Provide the [x, y] coordinate of the cell's center where the given text is located.  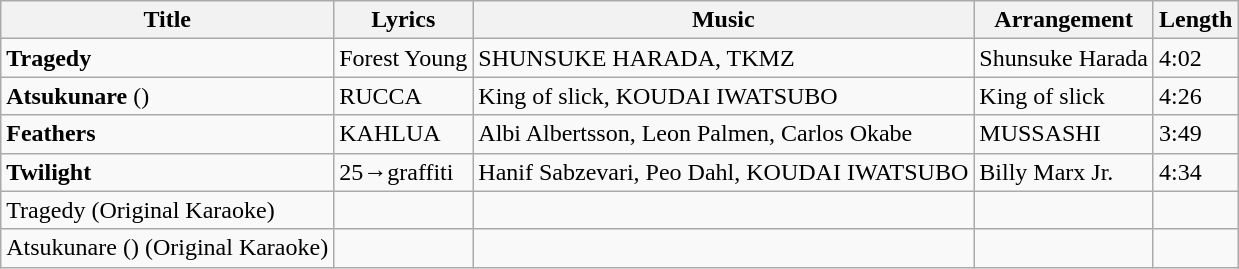
Hanif Sabzevari, Peo Dahl, KOUDAI IWATSUBO [724, 172]
Atsukunare () [168, 96]
KAHLUA [404, 134]
MUSSASHI [1064, 134]
Forest Young [404, 58]
Lyrics [404, 20]
4:26 [1195, 96]
Tragedy (Original Karaoke) [168, 210]
25→graffiti [404, 172]
Music [724, 20]
Title [168, 20]
King of slick, KOUDAI IWATSUBO [724, 96]
Length [1195, 20]
Atsukunare () (Original Karaoke) [168, 248]
Arrangement [1064, 20]
RUCCA [404, 96]
Albi Albertsson, Leon Palmen, Carlos Okabe [724, 134]
4:34 [1195, 172]
Billy Marx Jr. [1064, 172]
Twilight [168, 172]
Tragedy [168, 58]
Feathers [168, 134]
SHUNSUKE HARADA, TKMZ [724, 58]
3:49 [1195, 134]
4:02 [1195, 58]
King of slick [1064, 96]
Shunsuke Harada [1064, 58]
